Pinpoint the cell where the given text exists, returning its [x, y] midpoint coordinate. 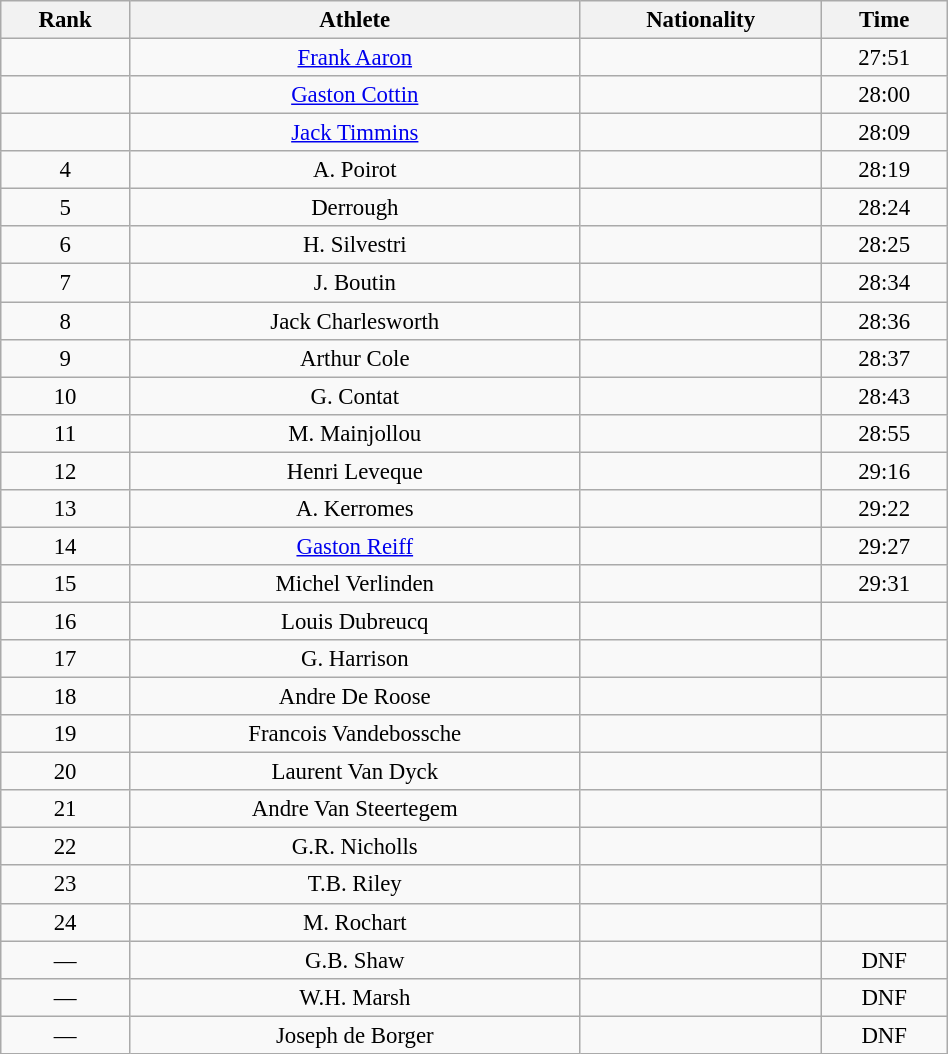
28:25 [884, 245]
A. Poirot [354, 170]
16 [66, 621]
12 [66, 471]
Time [884, 20]
28:43 [884, 396]
Henri Leveque [354, 471]
T.B. Riley [354, 885]
21 [66, 809]
29:16 [884, 471]
28:36 [884, 321]
Gaston Reiff [354, 546]
Francois Vandebossche [354, 734]
28:34 [884, 283]
28:00 [884, 95]
28:19 [884, 170]
28:24 [884, 208]
28:55 [884, 433]
J. Boutin [354, 283]
Derrough [354, 208]
Andre De Roose [354, 697]
17 [66, 659]
H. Silvestri [354, 245]
Jack Charlesworth [354, 321]
4 [66, 170]
Arthur Cole [354, 358]
7 [66, 283]
19 [66, 734]
Frank Aaron [354, 58]
13 [66, 509]
Rank [66, 20]
M. Rochart [354, 922]
29:31 [884, 584]
W.H. Marsh [354, 997]
29:22 [884, 509]
28:09 [884, 133]
Nationality [700, 20]
27:51 [884, 58]
G.B. Shaw [354, 960]
6 [66, 245]
Andre Van Steertegem [354, 809]
15 [66, 584]
Joseph de Borger [354, 1035]
9 [66, 358]
Louis Dubreucq [354, 621]
23 [66, 885]
Laurent Van Dyck [354, 772]
10 [66, 396]
A. Kerromes [354, 509]
29:27 [884, 546]
Michel Verlinden [354, 584]
20 [66, 772]
18 [66, 697]
Athlete [354, 20]
G.R. Nicholls [354, 847]
G. Contat [354, 396]
5 [66, 208]
M. Mainjollou [354, 433]
Gaston Cottin [354, 95]
11 [66, 433]
G. Harrison [354, 659]
14 [66, 546]
22 [66, 847]
28:37 [884, 358]
24 [66, 922]
Jack Timmins [354, 133]
8 [66, 321]
